Identify which cell holds the provided text, then report its (x, y) central coordinate. 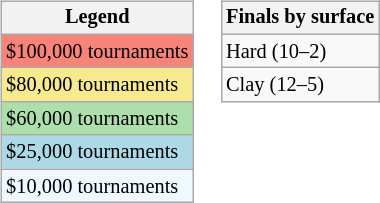
$100,000 tournaments (97, 51)
Hard (10–2) (300, 51)
Legend (97, 18)
$25,000 tournaments (97, 152)
Finals by surface (300, 18)
$60,000 tournaments (97, 119)
$10,000 tournaments (97, 186)
$80,000 tournaments (97, 85)
Clay (12–5) (300, 85)
